Determine the [X, Y] coordinate at the center of the cell enclosing the given text.  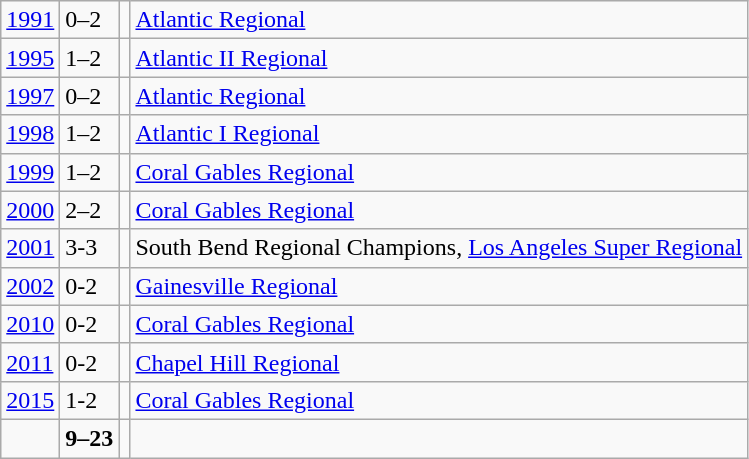
1997 [30, 96]
1998 [30, 134]
Atlantic I Regional [439, 134]
Chapel Hill Regional [439, 362]
Atlantic II Regional [439, 58]
2001 [30, 248]
1991 [30, 20]
2–2 [90, 210]
1999 [30, 172]
2015 [30, 400]
2000 [30, 210]
2011 [30, 362]
2002 [30, 286]
3-3 [90, 248]
1995 [30, 58]
2010 [30, 324]
Gainesville Regional [439, 286]
South Bend Regional Champions, Los Angeles Super Regional [439, 248]
9–23 [90, 438]
1-2 [90, 400]
